Return the [x, y] coordinate for the center point of the cell that contains the specified text.  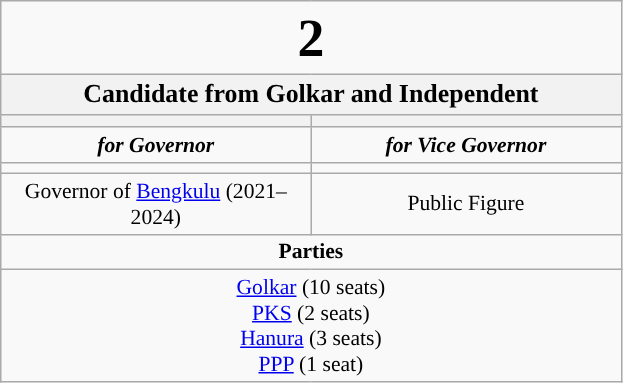
for Vice Governor [466, 146]
Candidate from Golkar and Independent [311, 94]
for Governor [156, 146]
Governor of Bengkulu (2021–2024) [156, 204]
Public Figure [466, 204]
2 [311, 38]
Golkar (10 seats)PKS (2 seats)Hanura (3 seats)PPP (1 seat) [311, 326]
Parties [311, 252]
